Detect which cell encompasses the target text, then output its (X, Y) center coordinate. 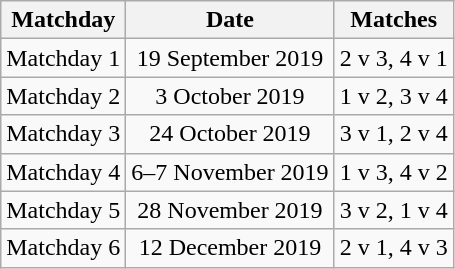
2 v 3, 4 v 1 (394, 58)
28 November 2019 (230, 210)
Matchday 5 (64, 210)
Matchday 1 (64, 58)
6–7 November 2019 (230, 172)
Matchday 6 (64, 248)
3 October 2019 (230, 96)
2 v 1, 4 v 3 (394, 248)
Matchday 2 (64, 96)
Matchday (64, 20)
Matchday 3 (64, 134)
24 October 2019 (230, 134)
Matchday 4 (64, 172)
19 September 2019 (230, 58)
Matches (394, 20)
Date (230, 20)
12 December 2019 (230, 248)
3 v 1, 2 v 4 (394, 134)
3 v 2, 1 v 4 (394, 210)
1 v 2, 3 v 4 (394, 96)
1 v 3, 4 v 2 (394, 172)
